Locate the cell with the specified text and output its (X, Y) center coordinate. 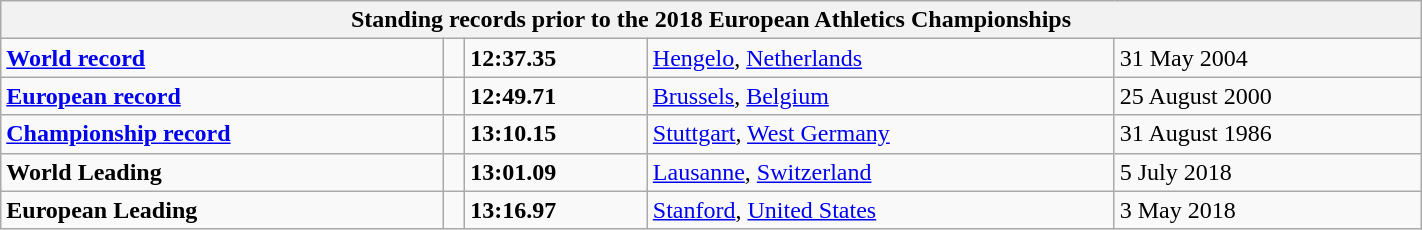
5 July 2018 (1268, 172)
12:49.71 (556, 96)
Stuttgart, West Germany (880, 134)
31 May 2004 (1268, 58)
Lausanne, Switzerland (880, 172)
12:37.35 (556, 58)
13:01.09 (556, 172)
13:10.15 (556, 134)
Hengelo, Netherlands (880, 58)
European record (222, 96)
World record (222, 58)
Stanford, United States (880, 210)
Standing records prior to the 2018 European Athletics Championships (711, 20)
13:16.97 (556, 210)
World Leading (222, 172)
25 August 2000 (1268, 96)
Championship record (222, 134)
3 May 2018 (1268, 210)
Brussels, Belgium (880, 96)
European Leading (222, 210)
31 August 1986 (1268, 134)
